Determine the (x, y) coordinate at the center of the cell enclosing the given text.  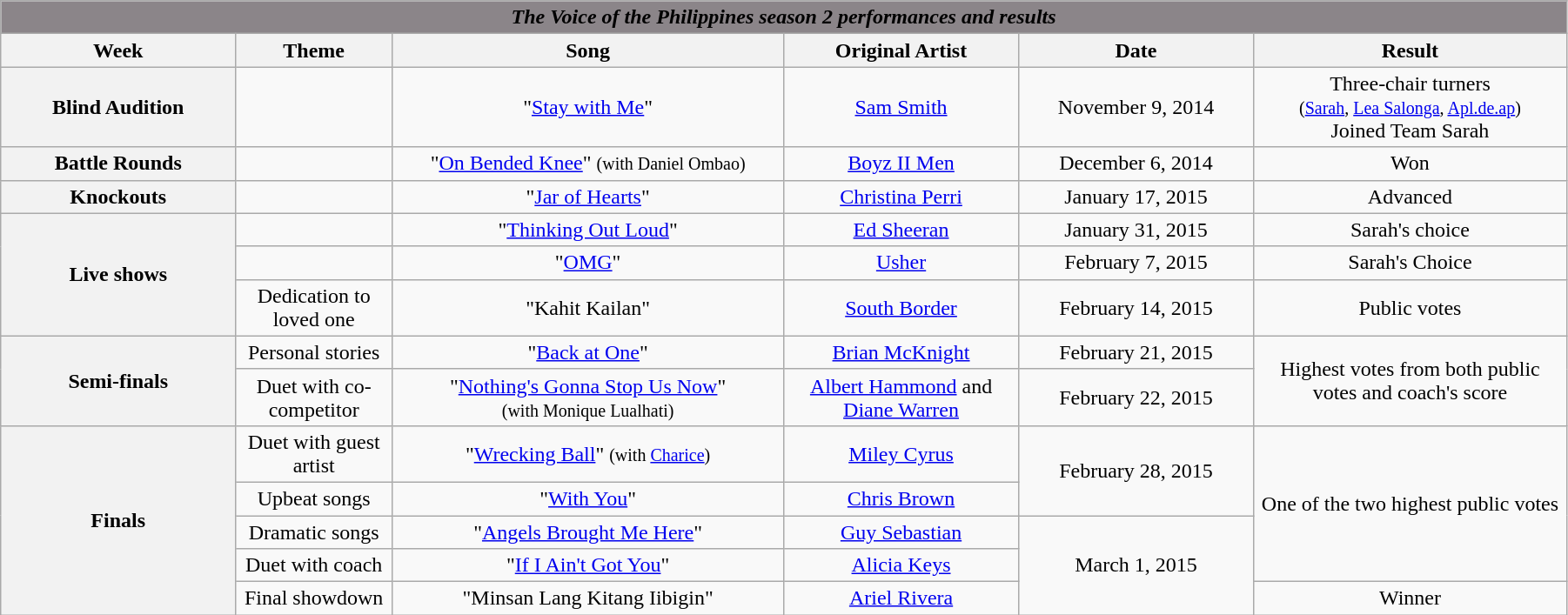
"Jar of Hearts" (588, 197)
Duet with guest artist (314, 454)
Alicia Keys (901, 565)
"Nothing's Gonna Stop Us Now"(with Monique Lualhati) (588, 397)
Duet with coach (314, 565)
Advanced (1410, 197)
Week (118, 50)
Semi-finals (118, 381)
"On Bended Knee" (with Daniel Ombao) (588, 164)
South Border (901, 308)
January 17, 2015 (1136, 197)
One of the two highest public votes (1410, 503)
"If I Ain't Got You" (588, 565)
Ed Sheeran (901, 230)
"Stay with Me" (588, 107)
Date (1136, 50)
Dedication to loved one (314, 308)
The Voice of the Philippines season 2 performances and results (784, 17)
Brian McKnight (901, 352)
February 14, 2015 (1136, 308)
Live shows (118, 275)
Won (1410, 164)
February 21, 2015 (1136, 352)
Public votes (1410, 308)
Albert Hammond and Diane Warren (901, 397)
January 31, 2015 (1136, 230)
Battle Rounds (118, 164)
Sarah's choice (1410, 230)
February 22, 2015 (1136, 397)
Result (1410, 50)
Finals (118, 520)
"Minsan Lang Kitang Iibigin" (588, 598)
"With You" (588, 498)
Winner (1410, 598)
"Kahit Kailan" (588, 308)
Highest votes from both public votes and coach's score (1410, 381)
"Thinking Out Loud" (588, 230)
Duet with co-competitor (314, 397)
Dramatic songs (314, 531)
Chris Brown (901, 498)
Personal stories (314, 352)
November 9, 2014 (1136, 107)
Christina Perri (901, 197)
Theme (314, 50)
Blind Audition (118, 107)
Sam Smith (901, 107)
Usher (901, 263)
February 7, 2015 (1136, 263)
Knockouts (118, 197)
Song (588, 50)
Original Artist (901, 50)
Sarah's Choice (1410, 263)
"Angels Brought Me Here" (588, 531)
Ariel Rivera (901, 598)
Final showdown (314, 598)
December 6, 2014 (1136, 164)
"OMG" (588, 263)
Upbeat songs (314, 498)
"Back at One" (588, 352)
February 28, 2015 (1136, 470)
"Wrecking Ball" (with Charice) (588, 454)
March 1, 2015 (1136, 565)
Boyz II Men (901, 164)
Guy Sebastian (901, 531)
Three-chair turners(Sarah, Lea Salonga, Apl.de.ap)Joined Team Sarah (1410, 107)
Miley Cyrus (901, 454)
